Capture the cell that displays the provided text and extract its [x, y] central coordinate. 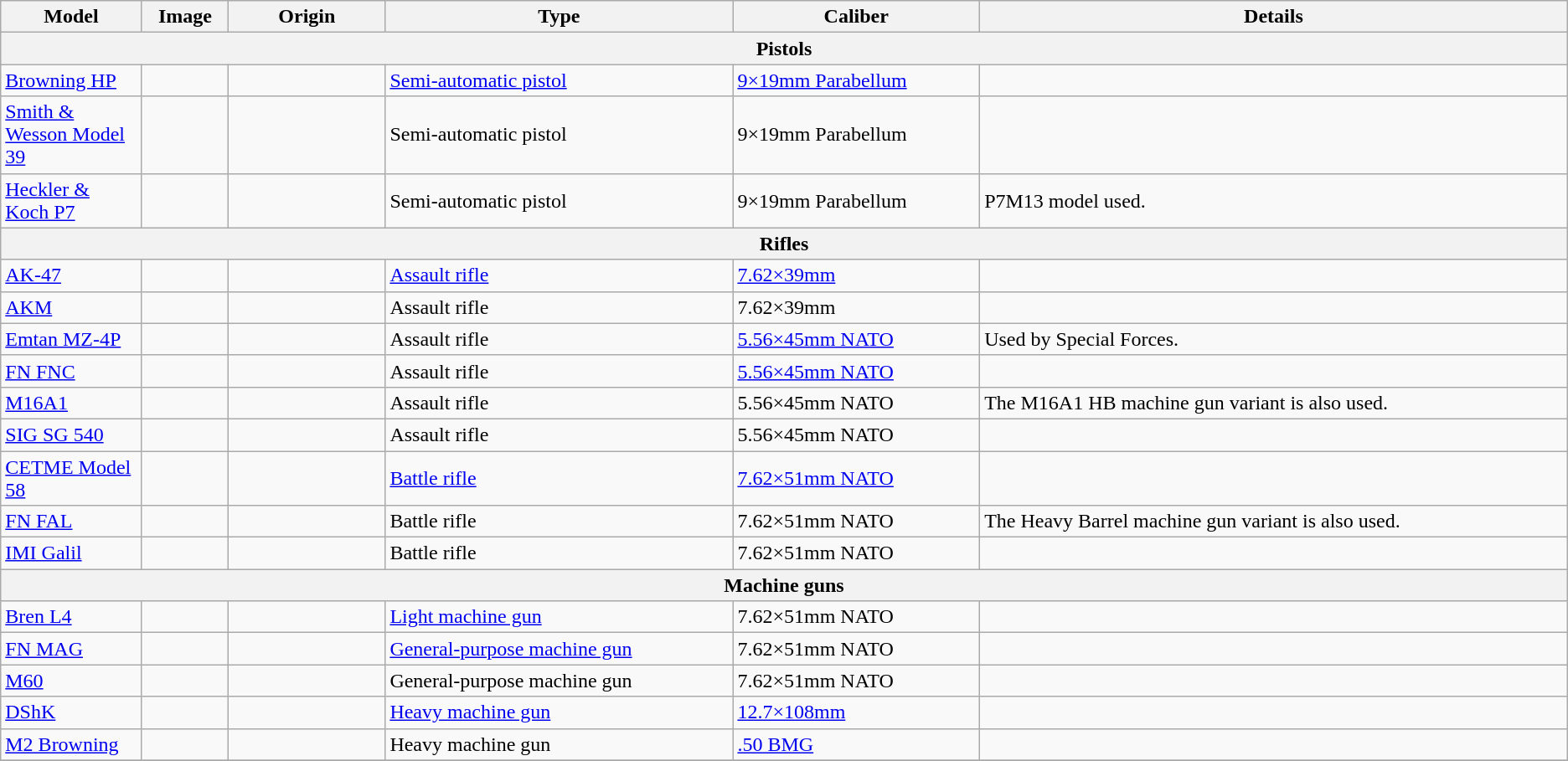
CETME Model 58 [71, 477]
M60 [71, 681]
12.7×108mm [856, 712]
Rifles [784, 244]
M2 Browning [71, 744]
Light machine gun [560, 617]
Caliber [856, 17]
.50 BMG [856, 744]
P7M13 model used. [1274, 201]
Pistols [784, 49]
Model [71, 17]
FN FNC [71, 371]
SIG SG 540 [71, 434]
Emtan MZ-4P [71, 339]
FN MAG [71, 649]
Smith & Wesson Model 39 [71, 135]
Bren L4 [71, 617]
Machine guns [784, 585]
FN FAL [71, 522]
DShK [71, 712]
AK-47 [71, 275]
The M16A1 HB machine gun variant is also used. [1274, 403]
Image [185, 17]
Details [1274, 17]
M16A1 [71, 403]
Browning HP [71, 80]
Used by Special Forces. [1274, 339]
AKM [71, 307]
Type [560, 17]
Origin [307, 17]
The Heavy Barrel machine gun variant is also used. [1274, 522]
IMI Galil [71, 553]
Heckler & Koch P7 [71, 201]
